For the text-containing cell, return its midpoint in (x, y) coordinate format. 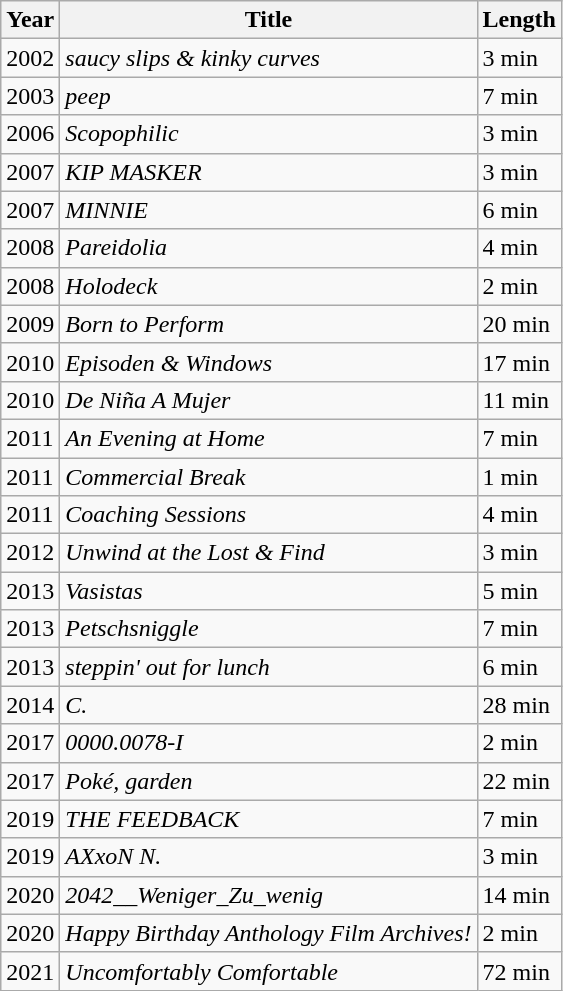
Title (268, 20)
Year (30, 20)
20 min (519, 324)
steppin' out for lunch (268, 667)
Born to Perform (268, 324)
14 min (519, 895)
Holodeck (268, 286)
Commercial Break (268, 477)
KIP MASKER (268, 172)
Unwind at the Lost & Find (268, 553)
Poké, garden (268, 781)
2014 (30, 705)
Scopophilic (268, 134)
Coaching Sessions (268, 515)
Uncomfortably Comfortable (268, 971)
1 min (519, 477)
MINNIE (268, 210)
22 min (519, 781)
5 min (519, 591)
2009 (30, 324)
C. (268, 705)
Length (519, 20)
17 min (519, 362)
Happy Birthday Anthology Film Archives! (268, 933)
0000.0078-I (268, 743)
Pareidolia (268, 248)
Petschsniggle (268, 629)
2042__Weniger_Zu_wenig (268, 895)
11 min (519, 400)
An Evening at Home (268, 438)
peep (268, 96)
AXxoN N. (268, 857)
2012 (30, 553)
saucy slips & kinky curves (268, 58)
2021 (30, 971)
Episoden & Windows (268, 362)
72 min (519, 971)
2002 (30, 58)
2006 (30, 134)
De Niña A Mujer (268, 400)
THE FEEDBACK (268, 819)
Vasistas (268, 591)
28 min (519, 705)
2003 (30, 96)
